Scan for the cell matching the given text and deliver its [x, y] coordinate at center. 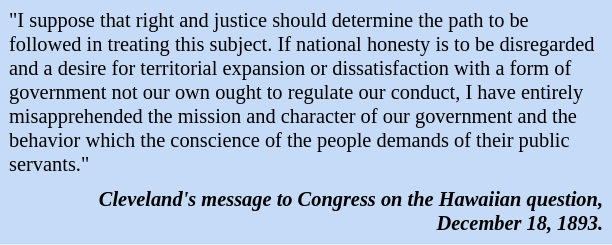
Cleveland's message to Congress on the Hawaiian question, December 18, 1893. [306, 212]
